Output the (x, y) coordinate of the center of the cell containing the given text.  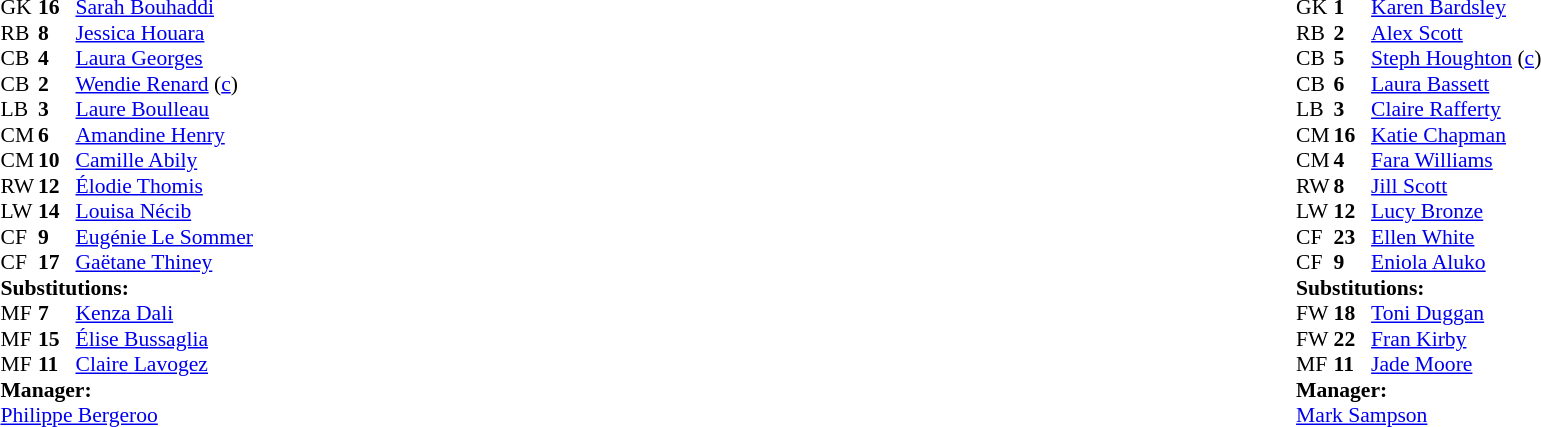
Laura Georges (168, 59)
Camille Abily (168, 161)
Amandine Henry (168, 135)
Louisa Nécib (168, 211)
Toni Duggan (1456, 313)
Katie Chapman (1456, 135)
5 (1353, 59)
Jade Moore (1456, 365)
18 (1353, 313)
Eugénie Le Sommer (168, 237)
Wendie Renard (c) (168, 84)
Élise Bussaglia (168, 339)
Ellen White (1456, 237)
Jill Scott (1456, 186)
7 (57, 313)
Gaëtane Thiney (168, 263)
Laure Boulleau (168, 109)
17 (57, 263)
16 (1353, 135)
Jessica Houara (168, 33)
Alex Scott (1456, 33)
Eniola Aluko (1456, 263)
10 (57, 161)
Kenza Dali (168, 313)
Claire Lavogez (168, 365)
Lucy Bronze (1456, 211)
15 (57, 339)
23 (1353, 237)
22 (1353, 339)
Claire Rafferty (1456, 109)
Fran Kirby (1456, 339)
Laura Bassett (1456, 84)
Fara Williams (1456, 161)
14 (57, 211)
Élodie Thomis (168, 186)
Steph Houghton (c) (1456, 59)
